Return (X, Y) of the center of cell containing provided text 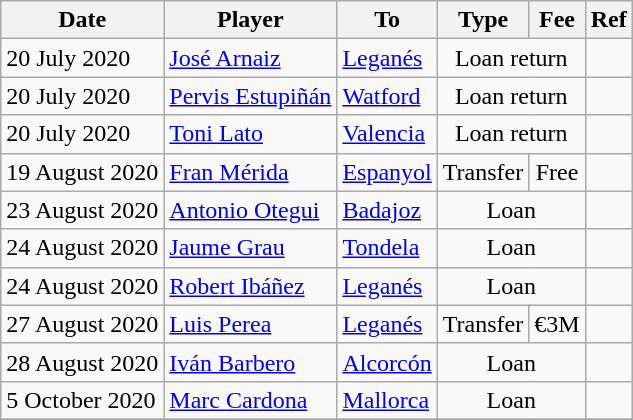
Fran Mérida (250, 172)
Antonio Otegui (250, 210)
Mallorca (387, 400)
Free (557, 172)
Espanyol (387, 172)
Luis Perea (250, 324)
28 August 2020 (82, 362)
Type (483, 20)
€3M (557, 324)
19 August 2020 (82, 172)
Toni Lato (250, 134)
Badajoz (387, 210)
Fee (557, 20)
Valencia (387, 134)
Alcorcón (387, 362)
Marc Cardona (250, 400)
23 August 2020 (82, 210)
Iván Barbero (250, 362)
Jaume Grau (250, 248)
Robert Ibáñez (250, 286)
27 August 2020 (82, 324)
Pervis Estupiñán (250, 96)
Ref (608, 20)
To (387, 20)
José Arnaiz (250, 58)
Player (250, 20)
Watford (387, 96)
Date (82, 20)
Tondela (387, 248)
5 October 2020 (82, 400)
